Return (X, Y) of the center of cell containing provided text 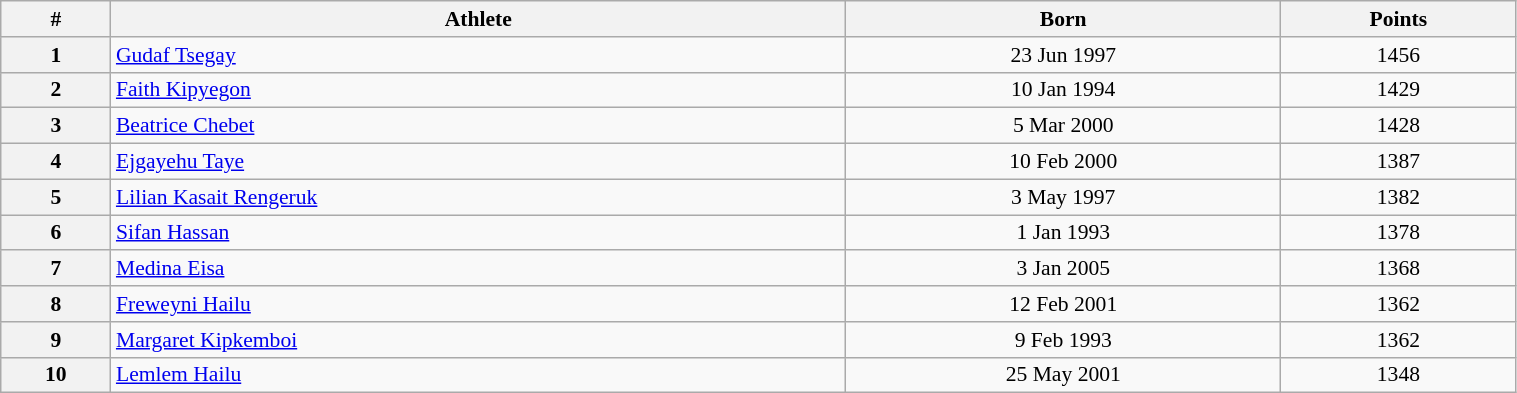
1348 (1398, 375)
23 Jun 1997 (1064, 55)
3 (56, 126)
1368 (1398, 269)
3 May 1997 (1064, 197)
Lemlem Hailu (478, 375)
10 Jan 1994 (1064, 90)
9 Feb 1993 (1064, 340)
25 May 2001 (1064, 375)
4 (56, 162)
8 (56, 304)
Lilian Kasait Rengeruk (478, 197)
# (56, 19)
Margaret Kipkemboi (478, 340)
Faith Kipyegon (478, 90)
Gudaf Tsegay (478, 55)
1428 (1398, 126)
5 (56, 197)
7 (56, 269)
Athlete (478, 19)
Medina Eisa (478, 269)
12 Feb 2001 (1064, 304)
Points (1398, 19)
10 (56, 375)
1382 (1398, 197)
6 (56, 233)
1429 (1398, 90)
1 (56, 55)
1378 (1398, 233)
1387 (1398, 162)
2 (56, 90)
Sifan Hassan (478, 233)
5 Mar 2000 (1064, 126)
9 (56, 340)
Born (1064, 19)
3 Jan 2005 (1064, 269)
1 Jan 1993 (1064, 233)
10 Feb 2000 (1064, 162)
Ejgayehu Taye (478, 162)
Beatrice Chebet (478, 126)
Freweyni Hailu (478, 304)
1456 (1398, 55)
